Pinpoint the cell where the given text exists, returning its [x, y] midpoint coordinate. 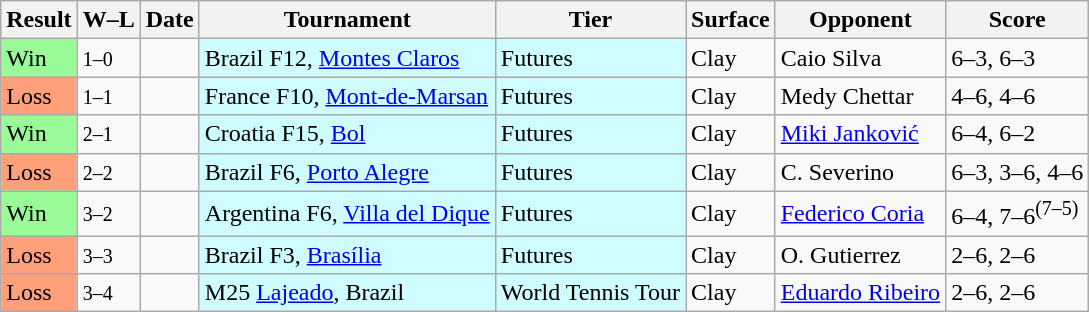
Surface [731, 20]
M25 Lajeado, Brazil [347, 293]
1–0 [108, 58]
Brazil F3, Brasília [347, 255]
3–2 [108, 214]
6–4, 7–6(7–5) [1018, 214]
Date [170, 20]
Brazil F12, Montes Claros [347, 58]
3–4 [108, 293]
Score [1018, 20]
1–1 [108, 96]
Result [39, 20]
World Tennis Tour [590, 293]
Opponent [860, 20]
4–6, 4–6 [1018, 96]
6–3, 6–3 [1018, 58]
Medy Chettar [860, 96]
2–2 [108, 172]
Brazil F6, Porto Alegre [347, 172]
Tournament [347, 20]
Miki Janković [860, 134]
6–3, 3–6, 4–6 [1018, 172]
Argentina F6, Villa del Dique [347, 214]
O. Gutierrez [860, 255]
C. Severino [860, 172]
Federico Coria [860, 214]
Croatia F15, Bol [347, 134]
3–3 [108, 255]
Tier [590, 20]
6–4, 6–2 [1018, 134]
W–L [108, 20]
2–1 [108, 134]
Eduardo Ribeiro [860, 293]
Caio Silva [860, 58]
France F10, Mont-de-Marsan [347, 96]
